Locate the cell with the specified text and output its (x, y) center coordinate. 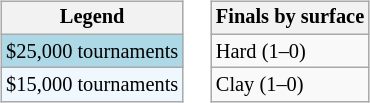
$15,000 tournaments (92, 85)
Clay (1–0) (290, 85)
Legend (92, 18)
Hard (1–0) (290, 51)
Finals by surface (290, 18)
$25,000 tournaments (92, 51)
